Determine the (X, Y) coordinate at the center of the cell enclosing the given text.  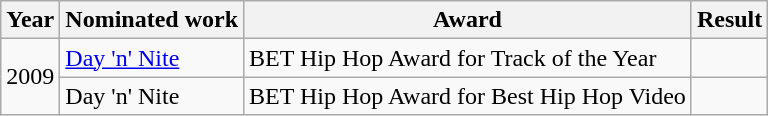
BET Hip Hop Award for Track of the Year (468, 58)
BET Hip Hop Award for Best Hip Hop Video (468, 96)
Award (468, 20)
Result (729, 20)
2009 (30, 77)
Nominated work (152, 20)
Year (30, 20)
